Provide the (x, y) coordinate of the cell's center where the given text is located.  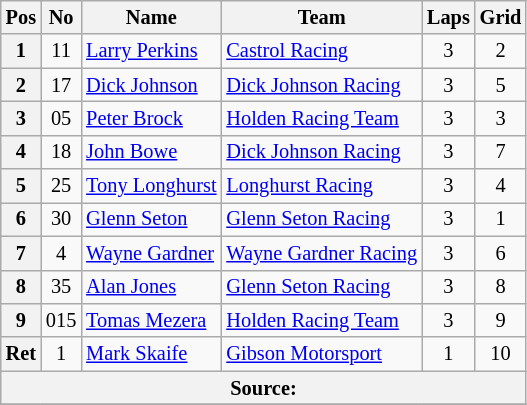
Glenn Seton (151, 219)
10 (501, 354)
Gibson Motorsport (322, 354)
Wayne Gardner Racing (322, 253)
05 (61, 118)
35 (61, 287)
Wayne Gardner (151, 253)
Tony Longhurst (151, 186)
11 (61, 51)
Pos (21, 17)
015 (61, 320)
Larry Perkins (151, 51)
Ret (21, 354)
Tomas Mezera (151, 320)
18 (61, 152)
Source: (264, 388)
30 (61, 219)
Longhurst Racing (322, 186)
Name (151, 17)
Alan Jones (151, 287)
John Bowe (151, 152)
25 (61, 186)
17 (61, 85)
Mark Skaife (151, 354)
Dick Johnson (151, 85)
Grid (501, 17)
Peter Brock (151, 118)
Team (322, 17)
No (61, 17)
Laps (448, 17)
Castrol Racing (322, 51)
